Capture the cell that displays the provided text and extract its [x, y] central coordinate. 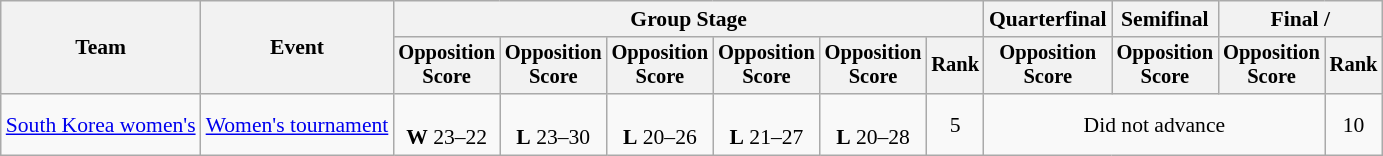
Did not advance [1154, 124]
Final / [1300, 19]
Quarterfinal [1048, 19]
W 23–22 [446, 124]
South Korea women's [101, 124]
L 21–27 [766, 124]
L 20–26 [660, 124]
L 23–30 [554, 124]
L 20–28 [874, 124]
Team [101, 48]
Event [298, 48]
Group Stage [688, 19]
10 [1354, 124]
Women's tournament [298, 124]
Semifinal [1166, 19]
5 [955, 124]
